Locate the cell with the specified text and output its (X, Y) center coordinate. 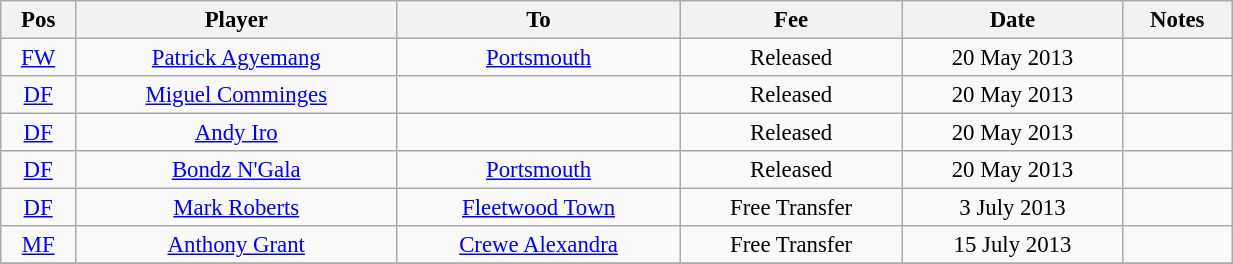
3 July 2013 (1012, 208)
Fee (791, 20)
Anthony Grant (236, 245)
To (538, 20)
Fleetwood Town (538, 208)
Notes (1178, 20)
Date (1012, 20)
15 July 2013 (1012, 245)
FW (38, 58)
Player (236, 20)
MF (38, 245)
Patrick Agyemang (236, 58)
Pos (38, 20)
Bondz N'Gala (236, 170)
Andy Iro (236, 133)
Crewe Alexandra (538, 245)
Miguel Comminges (236, 95)
Mark Roberts (236, 208)
